Provide the [X, Y] coordinate of the cell's center where the given text is located.  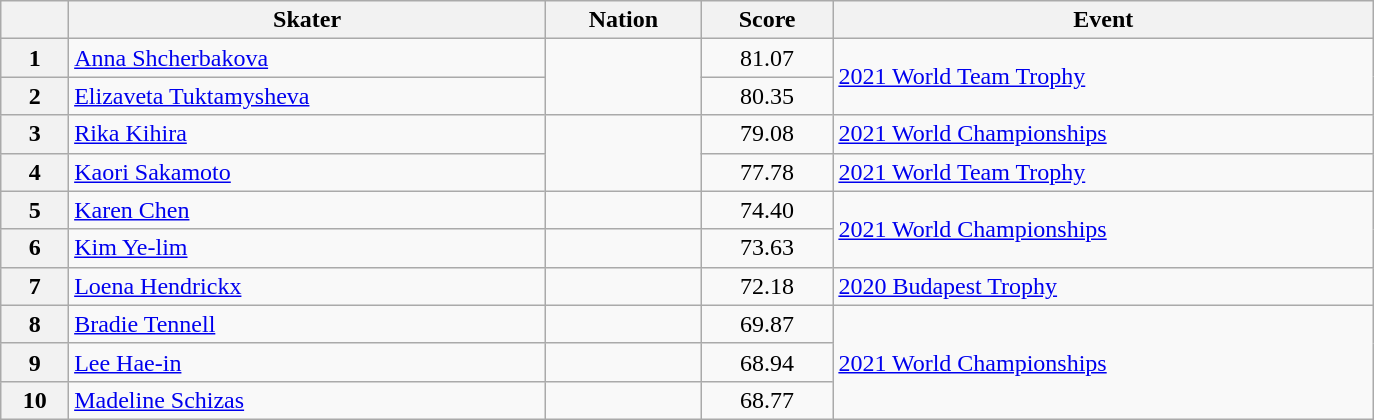
72.18 [767, 286]
Lee Hae-in [308, 362]
Kaori Sakamoto [308, 172]
Anna Shcherbakova [308, 58]
69.87 [767, 324]
Elizaveta Tuktamysheva [308, 96]
77.78 [767, 172]
2 [35, 96]
Event [1104, 20]
73.63 [767, 248]
7 [35, 286]
6 [35, 248]
Bradie Tennell [308, 324]
68.77 [767, 400]
Rika Kihira [308, 134]
1 [35, 58]
68.94 [767, 362]
Karen Chen [308, 210]
8 [35, 324]
74.40 [767, 210]
Loena Hendrickx [308, 286]
10 [35, 400]
9 [35, 362]
Skater [308, 20]
Score [767, 20]
80.35 [767, 96]
79.08 [767, 134]
Nation [624, 20]
4 [35, 172]
2020 Budapest Trophy [1104, 286]
3 [35, 134]
Madeline Schizas [308, 400]
Kim Ye-lim [308, 248]
81.07 [767, 58]
5 [35, 210]
